Capture the cell that displays the provided text and extract its [x, y] central coordinate. 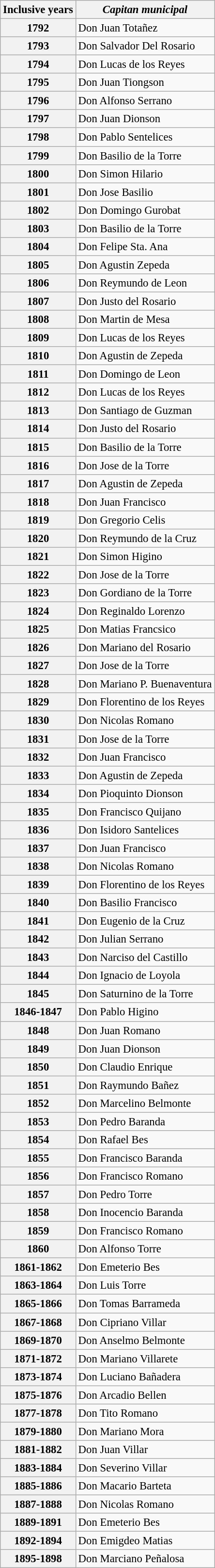
1839 [38, 884]
Don Claudio Enrique [145, 1067]
Don Juan Totañez [145, 28]
1804 [38, 247]
1857 [38, 1195]
1799 [38, 156]
1840 [38, 903]
Capitan municipal [145, 10]
1835 [38, 812]
1831 [38, 739]
Don Cipriano Villar [145, 1322]
1879-1880 [38, 1431]
Don Ignacio de Loyola [145, 976]
1843 [38, 958]
Don Narciso del Castillo [145, 958]
1800 [38, 174]
Don Francisco Quijano [145, 812]
1821 [38, 557]
1859 [38, 1231]
1883-1884 [38, 1468]
1856 [38, 1176]
Don Rafael Bes [145, 1140]
Don Isidoro Santelices [145, 830]
Don Pedro Baranda [145, 1121]
Don Pedro Torre [145, 1195]
1801 [38, 192]
1881-1882 [38, 1450]
1813 [38, 411]
1822 [38, 575]
Don Basilio Francisco [145, 903]
Don Mariano Mora [145, 1431]
1860 [38, 1249]
Don Reymundo de Leon [145, 283]
1885-1886 [38, 1486]
1824 [38, 611]
Don Alfonso Torre [145, 1249]
1867-1868 [38, 1322]
Don Gordiano de la Torre [145, 593]
1853 [38, 1121]
1871-1872 [38, 1359]
Don Simon Higino [145, 557]
Don Felipe Sta. Ana [145, 247]
1844 [38, 976]
1820 [38, 538]
Inclusive years [38, 10]
1846-1847 [38, 1012]
Don Anselmo Belmonte [145, 1340]
1805 [38, 265]
1849 [38, 1049]
1892-1894 [38, 1541]
1810 [38, 356]
Don Inocencio Baranda [145, 1213]
1809 [38, 338]
1869-1870 [38, 1340]
1802 [38, 210]
Don Pablo Higino [145, 1012]
1852 [38, 1104]
1877-1878 [38, 1413]
1830 [38, 720]
Don Luis Torre [145, 1285]
1829 [38, 703]
Don Salvador Del Rosario [145, 46]
1814 [38, 429]
Don Pioquinto Dionson [145, 793]
Don Santiago de Guzman [145, 411]
1823 [38, 593]
Don Juan Romano [145, 1030]
1818 [38, 502]
1806 [38, 283]
1828 [38, 684]
Don Tomas Barrameda [145, 1304]
Don Luciano Bañadera [145, 1376]
1803 [38, 228]
Don Emigdeo Matias [145, 1541]
1887-1888 [38, 1504]
1796 [38, 101]
1865-1866 [38, 1304]
1815 [38, 447]
Don Francisco Baranda [145, 1158]
1816 [38, 465]
1873-1874 [38, 1376]
1798 [38, 137]
1889-1891 [38, 1522]
1825 [38, 629]
1793 [38, 46]
1817 [38, 483]
Don Alfonso Serrano [145, 101]
Don Severino Villar [145, 1468]
1841 [38, 921]
Don Matias Francsico [145, 629]
Don Simon Hilario [145, 174]
Don Reginaldo Lorenzo [145, 611]
1792 [38, 28]
1858 [38, 1213]
Don Domingo de Leon [145, 374]
Don Martin de Mesa [145, 320]
Don Raymundo Bañez [145, 1085]
1836 [38, 830]
1838 [38, 866]
1851 [38, 1085]
Don Julian Serrano [145, 939]
Don Pablo Sentelices [145, 137]
Don Mariano Villarete [145, 1359]
Don Marcelino Belmonte [145, 1104]
1848 [38, 1030]
1833 [38, 775]
Don Jose Basilio [145, 192]
Don Tito Romano [145, 1413]
1861-1862 [38, 1267]
1811 [38, 374]
Don Agustin Zepeda [145, 265]
1797 [38, 119]
1807 [38, 301]
1863-1864 [38, 1285]
Don Saturnino de la Torre [145, 994]
Don Gregorio Celis [145, 520]
Don Mariano del Rosario [145, 648]
Don Mariano P. Buenaventura [145, 684]
1855 [38, 1158]
1808 [38, 320]
Don Marciano Peñalosa [145, 1559]
Don Domingo Gurobat [145, 210]
Don Juan Tiongson [145, 82]
1832 [38, 757]
1875-1876 [38, 1395]
Don Arcadio Bellen [145, 1395]
1812 [38, 392]
1837 [38, 848]
1819 [38, 520]
1826 [38, 648]
1895-1898 [38, 1559]
1827 [38, 666]
Don Juan Villar [145, 1450]
1850 [38, 1067]
Don Reymundo de la Cruz [145, 538]
1834 [38, 793]
1795 [38, 82]
1842 [38, 939]
1845 [38, 994]
Don Macario Barteta [145, 1486]
Don Eugenio de la Cruz [145, 921]
1854 [38, 1140]
1794 [38, 64]
